From the cell containing the given text, extract its center point as (x, y) coordinate. 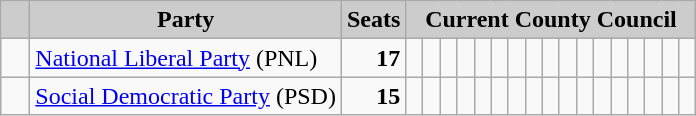
National Liberal Party (PNL) (186, 58)
17 (373, 58)
Social Democratic Party (PSD) (186, 96)
Current County Council (551, 20)
Seats (373, 20)
15 (373, 96)
Party (186, 20)
